Extract the [x, y] coordinate from the center of the cell holding the provided text.  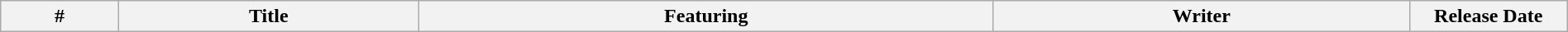
Title [268, 16]
Release Date [1489, 16]
# [60, 16]
Writer [1201, 16]
Featuring [706, 16]
